For the text-containing cell, return its midpoint in (X, Y) coordinate format. 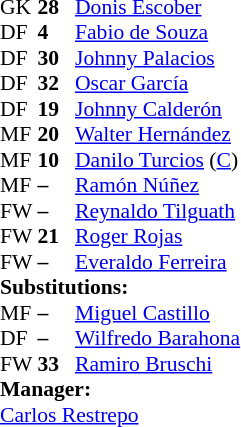
4 (57, 33)
Roger Rojas (158, 237)
19 (57, 109)
Johnny Calderón (158, 109)
Ramón Núñez (158, 185)
30 (57, 58)
Manager: (120, 389)
Walter Hernández (158, 135)
Oscar García (158, 83)
10 (57, 160)
Miguel Castillo (158, 313)
Everaldo Ferreira (158, 262)
33 (57, 364)
20 (57, 135)
Fabio de Souza (158, 33)
Substitutions: (120, 287)
32 (57, 83)
Wilfredo Barahona (158, 339)
Danilo Turcios (C) (158, 160)
Reynaldo Tilguath (158, 211)
21 (57, 237)
Ramiro Bruschi (158, 364)
Johnny Palacios (158, 58)
